Return the [x, y] coordinate for the center point of the cell that contains the specified text.  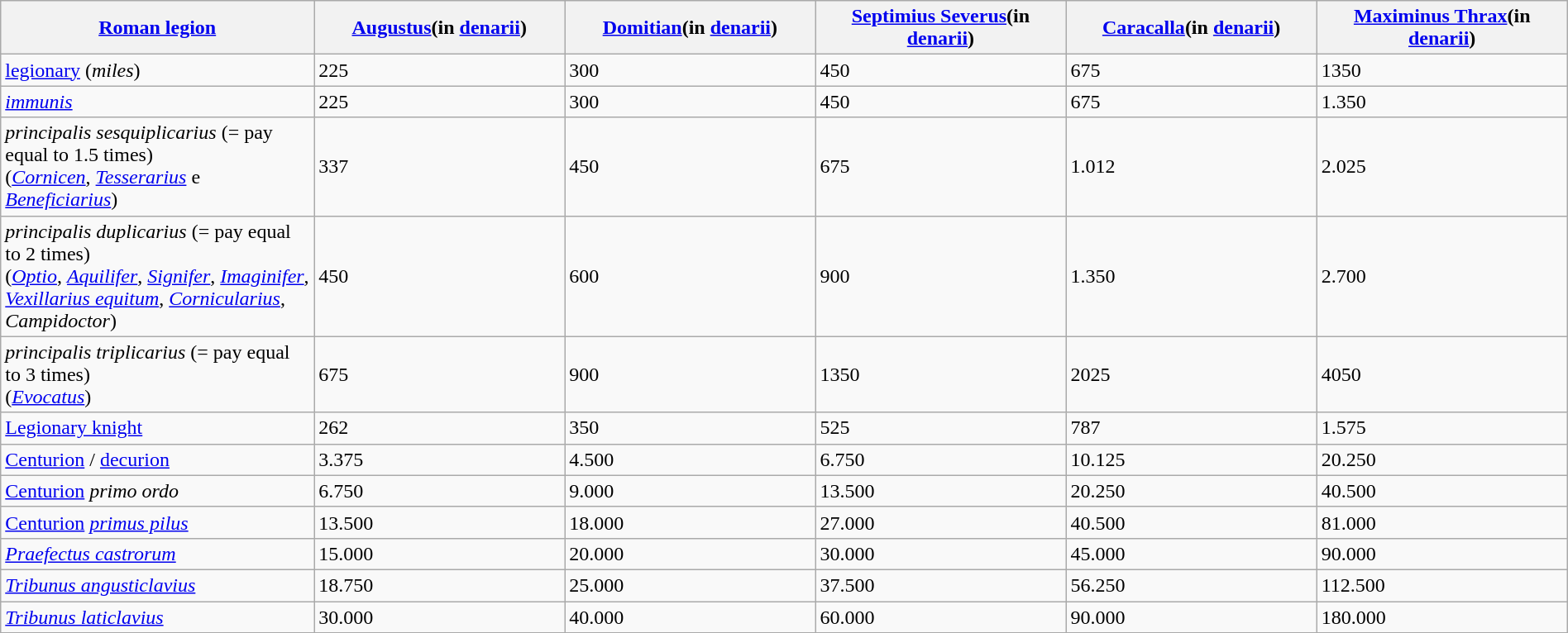
60.000 [941, 617]
2.700 [1442, 276]
Tribunus laticlavius [157, 617]
40.000 [690, 617]
600 [690, 276]
15.000 [440, 554]
Legionary knight [157, 428]
45.000 [1191, 554]
4.500 [690, 459]
Praefectus castrorum [157, 554]
immunis [157, 102]
2025 [1191, 374]
principalis duplicarius (= pay equal to 2 times)(Optio, Aquilifer, Signifer, Imaginifer, Vexillarius equitum, Cornicularius, Campidoctor) [157, 276]
56.250 [1191, 585]
20.000 [690, 554]
Tribunus angusticlavius [157, 585]
principalis sesquiplicarius (= pay equal to 1.5 times)(Cornicen, Tesserarius e Beneficiarius) [157, 167]
2.025 [1442, 167]
37.500 [941, 585]
Septimius Severus(in denarii) [941, 28]
337 [440, 167]
Domitian(in denarii) [690, 28]
Maximinus Thrax(in denarii) [1442, 28]
Centurion / decurion [157, 459]
Centurion primo ordo [157, 491]
180.000 [1442, 617]
25.000 [690, 585]
10.125 [1191, 459]
4050 [1442, 374]
350 [690, 428]
Caracalla(in denarii) [1191, 28]
27.000 [941, 522]
81.000 [1442, 522]
Centurion primus pilus [157, 522]
1.575 [1442, 428]
Augustus(in denarii) [440, 28]
1.012 [1191, 167]
18.000 [690, 522]
18.750 [440, 585]
112.500 [1442, 585]
legionary (miles) [157, 70]
525 [941, 428]
principalis triplicarius (= pay equal to 3 times)(Evocatus) [157, 374]
262 [440, 428]
787 [1191, 428]
Roman legion [157, 28]
3.375 [440, 459]
9.000 [690, 491]
